Extract the [x, y] coordinate from the center of the cell holding the provided text.  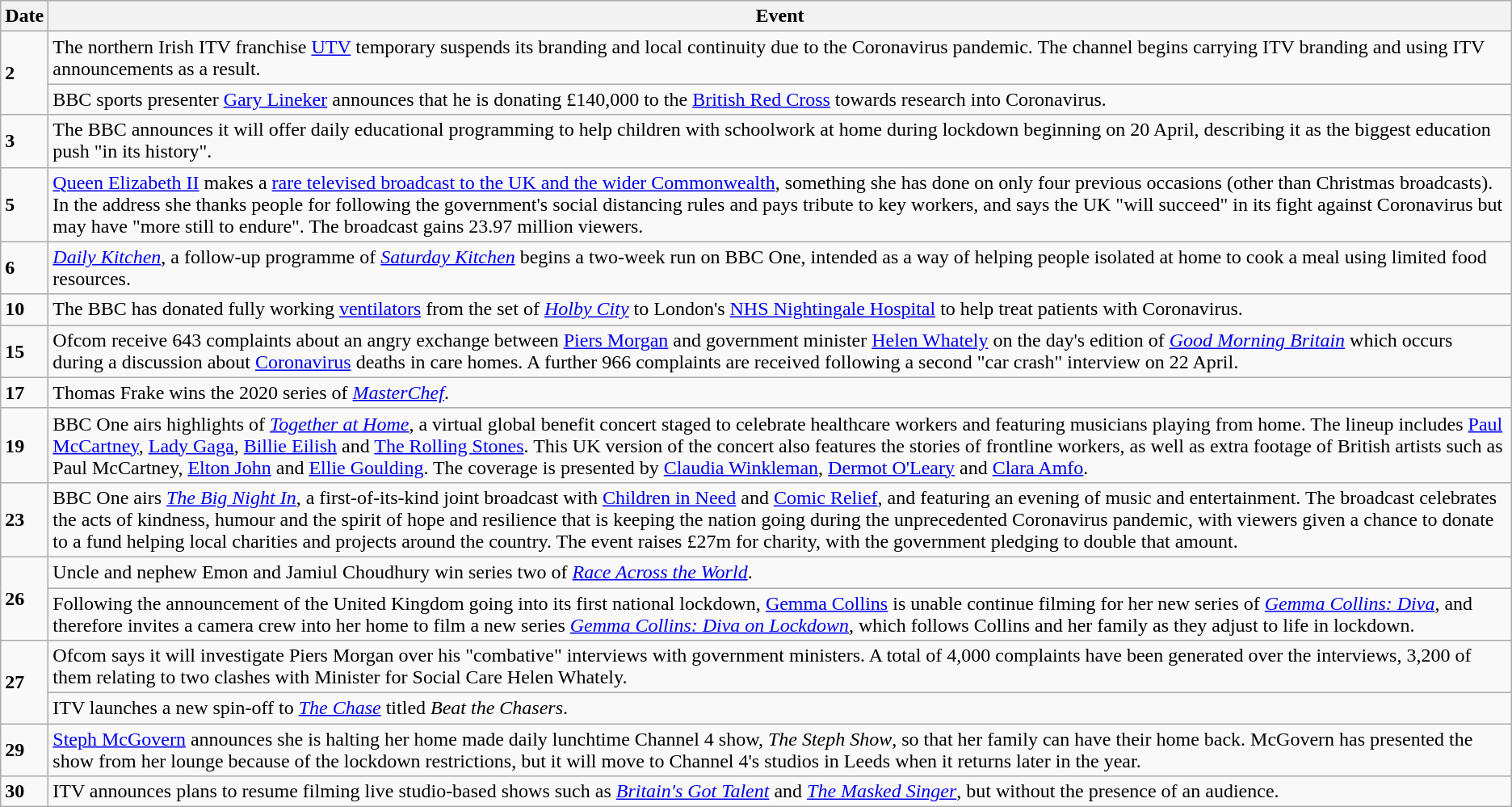
ITV launches a new spin-off to The Chase titled Beat the Chasers. [780, 708]
29 [24, 750]
15 [24, 351]
Uncle and nephew Emon and Jamiul Choudhury win series two of Race Across the World. [780, 572]
Event [780, 16]
6 [24, 268]
3 [24, 141]
2 [24, 73]
Date [24, 16]
26 [24, 598]
Thomas Frake wins the 2020 series of MasterChef. [780, 393]
19 [24, 445]
5 [24, 204]
BBC sports presenter Gary Lineker announces that he is donating £140,000 to the British Red Cross towards research into Coronavirus. [780, 99]
23 [24, 519]
10 [24, 309]
27 [24, 682]
17 [24, 393]
30 [24, 792]
